Detect which cell encompasses the target text, then output its [x, y] center coordinate. 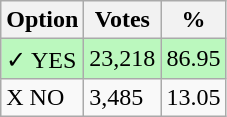
X NO [42, 97]
% [194, 20]
✓ YES [42, 59]
86.95 [194, 59]
Votes [122, 20]
23,218 [122, 59]
Option [42, 20]
13.05 [194, 97]
3,485 [122, 97]
